Detect which cell encompasses the target text, then output its [X, Y] center coordinate. 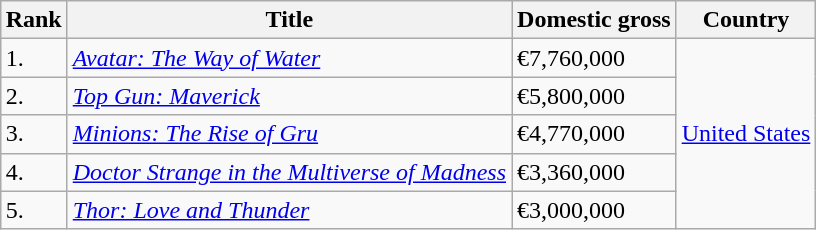
€3,000,000 [594, 210]
Title [289, 20]
4. [34, 172]
Doctor Strange in the Multiverse of Madness [289, 172]
€4,770,000 [594, 134]
5. [34, 210]
€7,760,000 [594, 58]
€3,360,000 [594, 172]
Domestic gross [594, 20]
€5,800,000 [594, 96]
Country [746, 20]
Rank [34, 20]
Minions: The Rise of Gru [289, 134]
Thor: Love and Thunder [289, 210]
Avatar: The Way of Water [289, 58]
Top Gun: Maverick [289, 96]
United States [746, 134]
2. [34, 96]
3. [34, 134]
1. [34, 58]
